For the text-containing cell, return its midpoint in [X, Y] coordinate format. 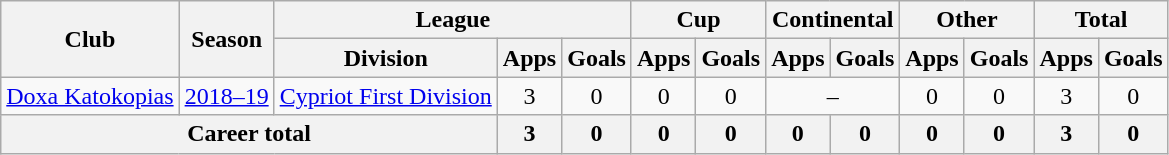
Club [90, 39]
Career total [250, 134]
Division [386, 58]
Cup [698, 20]
Doxa Katokopias [90, 96]
Cypriot First Division [386, 96]
Continental [833, 20]
Season [226, 39]
2018–19 [226, 96]
Other [967, 20]
Total [1101, 20]
– [833, 96]
League [452, 20]
